Return the (x, y) coordinate for the center point of the cell that contains the specified text.  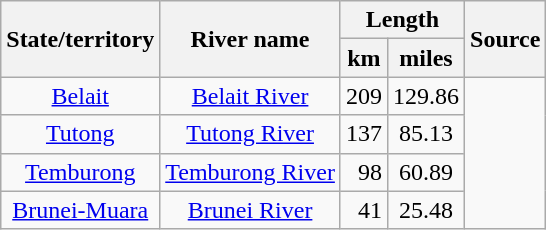
60.89 (426, 172)
25.48 (426, 210)
River name (250, 39)
Brunei-Muara (80, 210)
Belait River (250, 96)
Tutong River (250, 134)
miles (426, 58)
State/territory (80, 39)
Source (506, 39)
85.13 (426, 134)
98 (364, 172)
137 (364, 134)
209 (364, 96)
km (364, 58)
41 (364, 210)
129.86 (426, 96)
Belait (80, 96)
Temburong (80, 172)
Temburong River (250, 172)
Brunei River (250, 210)
Tutong (80, 134)
Length (402, 20)
